Identify which cell holds the provided text, then report its [X, Y] central coordinate. 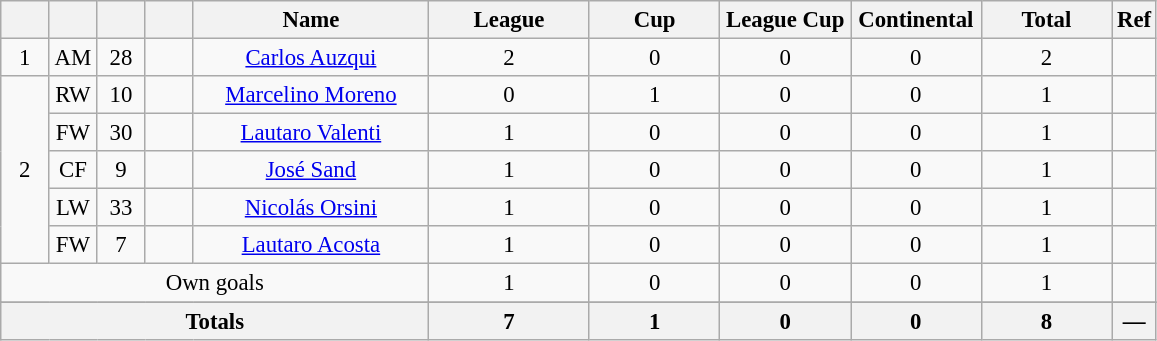
LW [73, 208]
9 [121, 170]
8 [1046, 321]
CF [73, 170]
Own goals [215, 283]
Continental [916, 20]
10 [121, 95]
33 [121, 208]
30 [121, 133]
Totals [215, 321]
Lautaro Acosta [311, 245]
José Sand [311, 170]
28 [121, 58]
Total [1046, 20]
Lautaro Valenti [311, 133]
Name [311, 20]
Carlos Auzqui [311, 58]
Cup [654, 20]
Nicolás Orsini [311, 208]
Marcelino Moreno [311, 95]
— [1134, 321]
AM [73, 58]
League Cup [786, 20]
League [510, 20]
RW [73, 95]
Ref [1134, 20]
